Search for the cell housing the specified text and yield its (x, y) center coordinate. 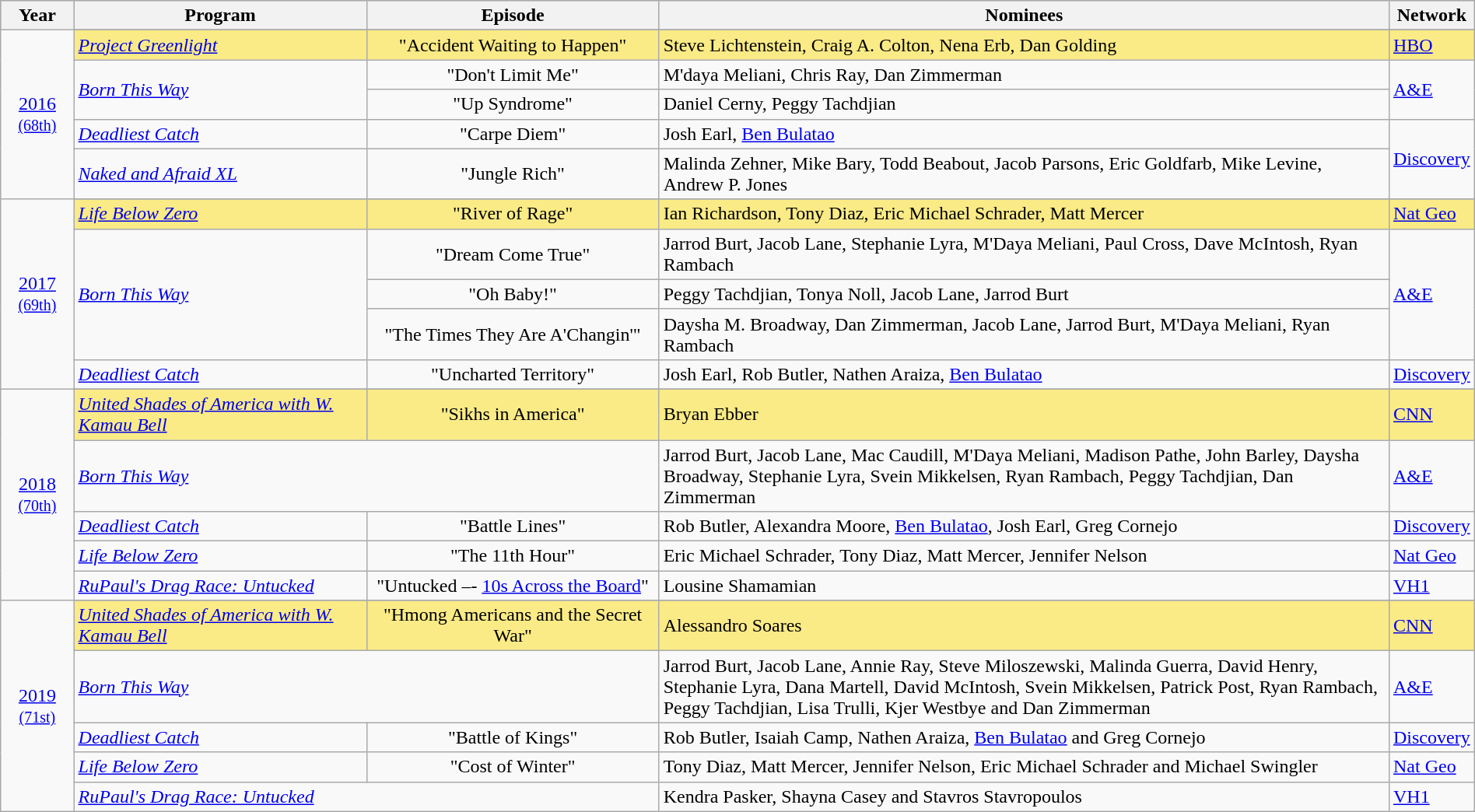
"Carpe Diem" (513, 134)
"Up Syndrome" (513, 104)
Daysha M. Broadway, Dan Zimmerman, Jacob Lane, Jarrod Burt, M'Daya Meliani, Ryan Rambach (1024, 334)
2019(71st) (37, 706)
Project Greenlight (220, 45)
"The Times They Are A'Changin'" (513, 334)
Year (37, 16)
"Untucked –- 10s Across the Board" (513, 586)
Josh Earl, Ben Bulatao (1024, 134)
Alessandro Soares (1024, 625)
"Sikhs in America" (513, 414)
Jarrod Burt, Jacob Lane, Stephanie Lyra, M'Daya Meliani, Paul Cross, Dave McIntosh, Ryan Rambach (1024, 254)
Peggy Tachdjian, Tonya Noll, Jacob Lane, Jarrod Burt (1024, 294)
Naked and Afraid XL (220, 174)
"Hmong Americans and the Secret War" (513, 625)
Daniel Cerny, Peggy Tachdjian (1024, 104)
"Jungle Rich" (513, 174)
"Accident Waiting to Happen" (513, 45)
Tony Diaz, Matt Mercer, Jennifer Nelson, Eric Michael Schrader and Michael Swingler (1024, 767)
Rob Butler, Alexandra Moore, Ben Bulatao, Josh Earl, Greg Cornejo (1024, 527)
"Don't Limit Me" (513, 75)
HBO (1431, 45)
Bryan Ebber (1024, 414)
Rob Butler, Isaiah Camp, Nathen Araiza, Ben Bulatao and Greg Cornejo (1024, 737)
Episode (513, 16)
Lousine Shamamian (1024, 586)
Eric Michael Schrader, Tony Diaz, Matt Mercer, Jennifer Nelson (1024, 556)
Kendra Pasker, Shayna Casey and Stavros Stavropoulos (1024, 796)
2016(68th) (37, 115)
Ian Richardson, Tony Diaz, Eric Michael Schrader, Matt Mercer (1024, 214)
Nominees (1024, 16)
Program (220, 16)
2017(69th) (37, 294)
"Uncharted Territory" (513, 374)
Malinda Zehner, Mike Bary, Todd Beabout, Jacob Parsons, Eric Goldfarb, Mike Levine, Andrew P. Jones (1024, 174)
"Oh Baby!" (513, 294)
Network (1431, 16)
"River of Rage" (513, 214)
"Cost of Winter" (513, 767)
2018(70th) (37, 495)
"The 11th Hour" (513, 556)
Steve Lichtenstein, Craig A. Colton, Nena Erb, Dan Golding (1024, 45)
"Battle of Kings" (513, 737)
"Dream Come True" (513, 254)
M'daya Meliani, Chris Ray, Dan Zimmerman (1024, 75)
Josh Earl, Rob Butler, Nathen Araiza, Ben Bulatao (1024, 374)
"Battle Lines" (513, 527)
